For the text-containing cell, return its midpoint in [X, Y] coordinate format. 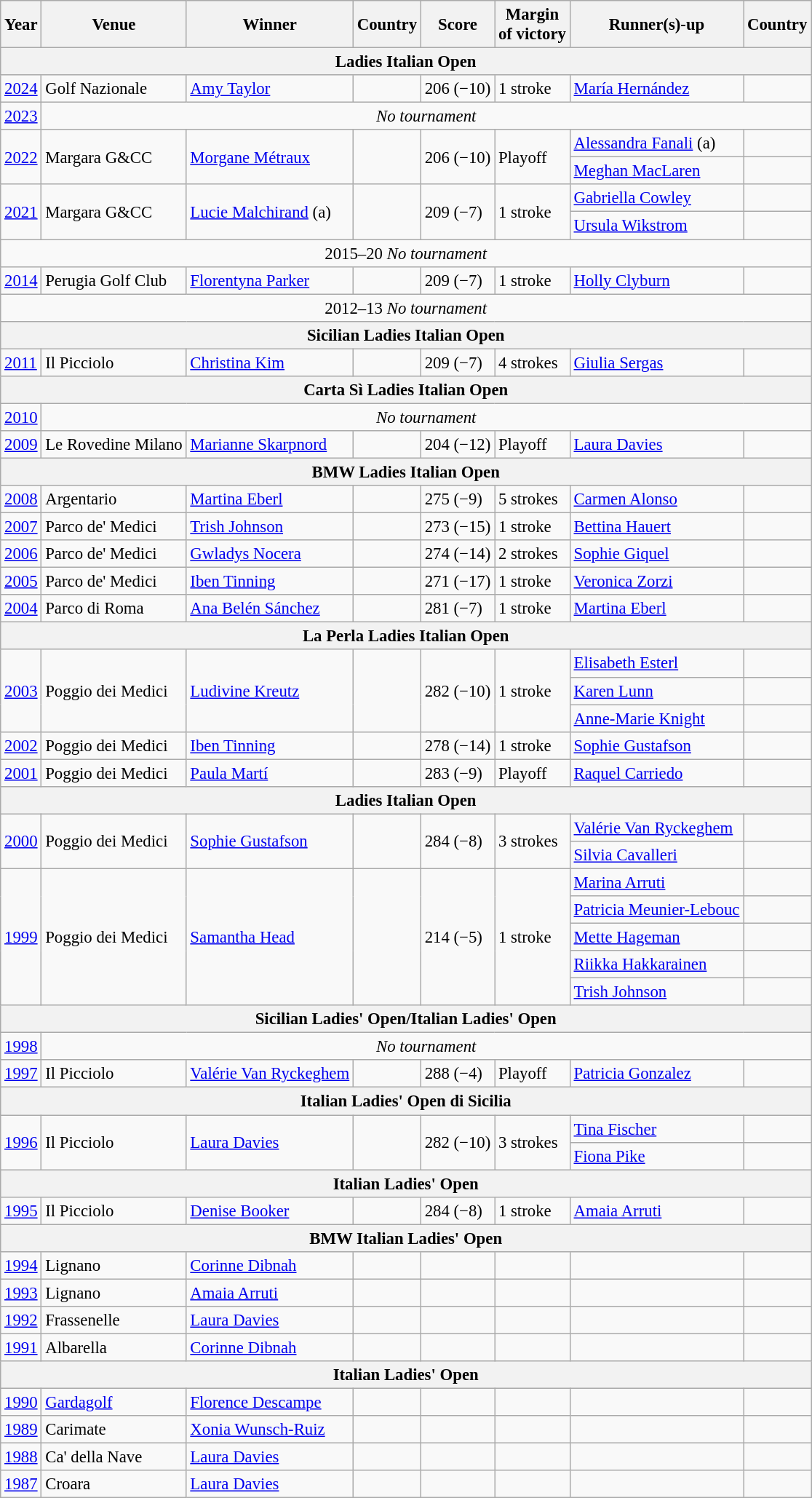
2001 [21, 773]
Carimate [114, 1430]
214 (−5) [457, 937]
204 (−12) [457, 445]
Year [21, 25]
Holly Clyburn [656, 280]
Karen Lunn [656, 691]
Winner [269, 25]
2008 [21, 499]
Giulia Sergas [656, 362]
Marginof victory [533, 25]
Golf Nazionale [114, 89]
Marina Arruti [656, 882]
1990 [21, 1403]
2014 [21, 280]
2 strokes [533, 554]
2000 [21, 841]
Sicilian Ladies' Open/Italian Ladies' Open [406, 1019]
Veronica Zorzi [656, 582]
Fiona Pike [656, 1156]
Gabriella Cowley [656, 199]
Amy Taylor [269, 89]
281 (−7) [457, 609]
Alessandra Fanali (a) [656, 143]
2022 [21, 157]
Morgane Métraux [269, 157]
Carta Sì Ladies Italian Open [406, 390]
278 (−14) [457, 745]
Carmen Alonso [656, 499]
Paula Martí [269, 773]
Runner(s)-up [656, 25]
1997 [21, 1074]
Ana Belén Sánchez [269, 609]
1993 [21, 1293]
Riikka Hakkarainen [656, 964]
Gardagolf [114, 1403]
Lucie Malchirand (a) [269, 213]
Marianne Skarpnord [269, 445]
2010 [21, 417]
1991 [21, 1347]
275 (−9) [457, 499]
Patricia Gonzalez [656, 1074]
BMW Ladies Italian Open [406, 472]
Silvia Cavalleri [656, 855]
Ludivine Kreutz [269, 691]
1996 [21, 1143]
Ca' della Nave [114, 1457]
5 strokes [533, 499]
Sophie Giquel [656, 554]
Parco di Roma [114, 609]
Sicilian Ladies Italian Open [406, 335]
Christina Kim [269, 362]
Tina Fischer [656, 1129]
271 (−17) [457, 582]
Score [457, 25]
Albarella [114, 1347]
2004 [21, 609]
Mette Hageman [656, 938]
288 (−4) [457, 1074]
1989 [21, 1430]
Frassenelle [114, 1320]
Xonia Wunsch-Ruiz [269, 1430]
2011 [21, 362]
Bettina Hauert [656, 527]
2021 [21, 213]
2003 [21, 691]
4 strokes [533, 362]
2007 [21, 527]
1999 [21, 937]
Ursula Wikstrom [656, 226]
Italian Ladies' Open di Sicilia [406, 1101]
María Hernández [656, 89]
Perugia Golf Club [114, 280]
Argentario [114, 499]
Meghan MacLaren [656, 171]
Venue [114, 25]
274 (−14) [457, 554]
1992 [21, 1320]
La Perla Ladies Italian Open [406, 636]
Anne-Marie Knight [656, 718]
1995 [21, 1210]
1988 [21, 1457]
1987 [21, 1484]
2005 [21, 582]
2006 [21, 554]
BMW Italian Ladies' Open [406, 1238]
2024 [21, 89]
1994 [21, 1266]
283 (−9) [457, 773]
Samantha Head [269, 937]
Patricia Meunier-Lebouc [656, 910]
273 (−15) [457, 527]
Gwladys Nocera [269, 554]
2002 [21, 745]
2012–13 No tournament [406, 308]
1998 [21, 1047]
Florence Descampe [269, 1403]
Elisabeth Esterl [656, 664]
2015–20 No tournament [406, 253]
2023 [21, 116]
Le Rovedine Milano [114, 445]
Florentyna Parker [269, 280]
Denise Booker [269, 1210]
Croara [114, 1484]
Raquel Carriedo [656, 773]
2009 [21, 445]
